Scan for the cell matching the given text and deliver its [x, y] coordinate at center. 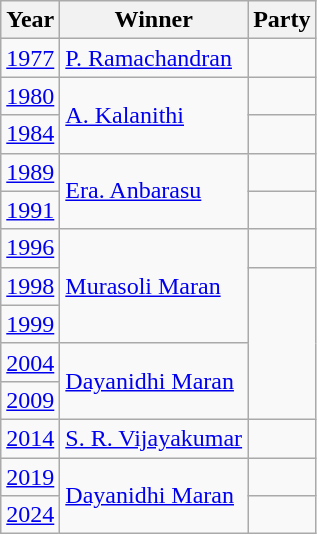
1980 [30, 96]
A. Kalanithi [154, 115]
Party [282, 20]
2014 [30, 438]
S. R. Vijayakumar [154, 438]
2009 [30, 400]
1996 [30, 248]
Winner [154, 20]
1999 [30, 324]
1998 [30, 286]
2004 [30, 362]
2019 [30, 477]
2024 [30, 515]
1989 [30, 172]
1984 [30, 134]
Era. Anbarasu [154, 191]
P. Ramachandran [154, 58]
1977 [30, 58]
Year [30, 20]
1991 [30, 210]
Murasoli Maran [154, 286]
